Identify which cell holds the provided text, then report its [x, y] central coordinate. 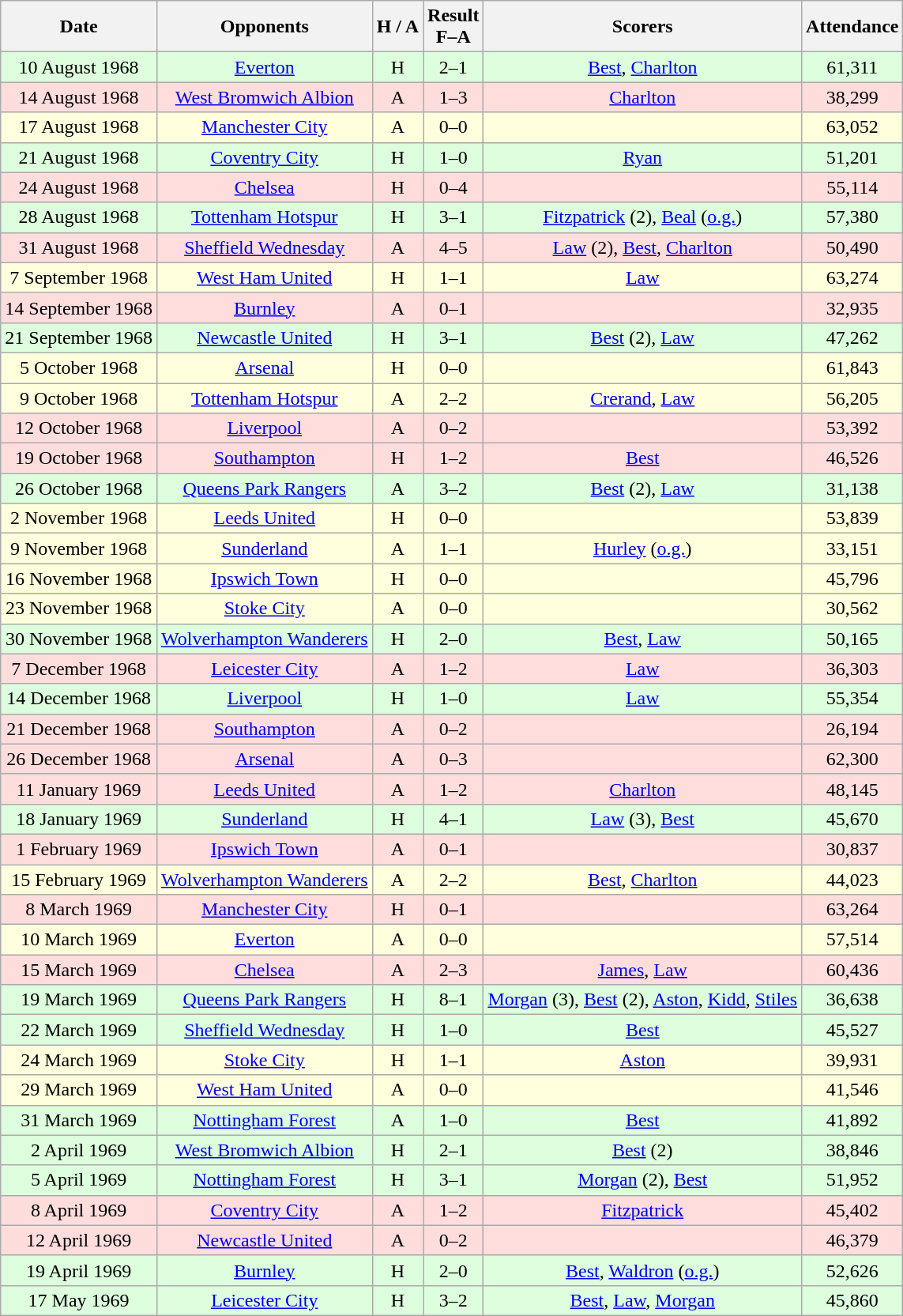
47,262 [852, 337]
10 March 1969 [79, 940]
50,490 [852, 247]
52,626 [852, 1270]
55,114 [852, 187]
Attendance [852, 27]
45,402 [852, 1210]
2–3 [453, 970]
14 September 1968 [79, 307]
33,151 [852, 549]
38,846 [852, 1150]
0–4 [453, 187]
31 March 1969 [79, 1120]
Crerand, Law [643, 398]
8 March 1969 [79, 910]
57,514 [852, 940]
19 March 1969 [79, 1000]
23 November 1968 [79, 609]
14 August 1968 [79, 97]
1–3 [453, 97]
17 May 1969 [79, 1300]
21 December 1968 [79, 729]
44,023 [852, 880]
19 April 1969 [79, 1270]
5 October 1968 [79, 368]
James, Law [643, 970]
Morgan (3), Best (2), Aston, Kidd, Stiles [643, 1000]
22 March 1969 [79, 1030]
39,931 [852, 1060]
29 March 1969 [79, 1090]
0–3 [453, 759]
Best, Waldron (o.g.) [643, 1270]
ResultF–A [453, 27]
Opponents [264, 27]
Hurley (o.g.) [643, 549]
51,201 [852, 157]
31 August 1968 [79, 247]
26 October 1968 [79, 488]
21 August 1968 [79, 157]
61,843 [852, 368]
Scorers [643, 27]
63,274 [852, 277]
Law (3), Best [643, 819]
26 December 1968 [79, 759]
15 March 1969 [79, 970]
45,527 [852, 1030]
9 October 1968 [79, 398]
Best (2) [643, 1150]
Morgan (2), Best [643, 1180]
30,562 [852, 609]
16 November 1968 [79, 579]
53,839 [852, 518]
11 January 1969 [79, 789]
Best, Law [643, 639]
46,379 [852, 1240]
5 April 1969 [79, 1180]
12 October 1968 [79, 428]
12 April 1969 [79, 1240]
46,526 [852, 458]
56,205 [852, 398]
15 February 1969 [79, 880]
17 August 1968 [79, 127]
24 March 1969 [79, 1060]
31,138 [852, 488]
50,165 [852, 639]
9 November 1968 [79, 549]
36,303 [852, 669]
45,860 [852, 1300]
57,380 [852, 217]
30 November 1968 [79, 639]
Law (2), Best, Charlton [643, 247]
8–1 [453, 1000]
10 August 1968 [79, 67]
21 September 1968 [79, 337]
7 December 1968 [79, 669]
63,052 [852, 127]
2 April 1969 [79, 1150]
28 August 1968 [79, 217]
26,194 [852, 729]
41,892 [852, 1120]
1 February 1969 [79, 849]
63,264 [852, 910]
41,546 [852, 1090]
8 April 1969 [79, 1210]
51,952 [852, 1180]
60,436 [852, 970]
53,392 [852, 428]
Date [79, 27]
38,299 [852, 97]
4–5 [453, 247]
45,796 [852, 579]
7 September 1968 [79, 277]
48,145 [852, 789]
H / A [397, 27]
Ryan [643, 157]
Best, Law, Morgan [643, 1300]
19 October 1968 [79, 458]
4–1 [453, 819]
45,670 [852, 819]
18 January 1969 [79, 819]
30,837 [852, 849]
61,311 [852, 67]
Fitzpatrick (2), Beal (o.g.) [643, 217]
24 August 1968 [79, 187]
36,638 [852, 1000]
2 November 1968 [79, 518]
32,935 [852, 307]
Aston [643, 1060]
14 December 1968 [79, 699]
Fitzpatrick [643, 1210]
55,354 [852, 699]
62,300 [852, 759]
